Output the [X, Y] coordinate of the center of the cell containing the given text.  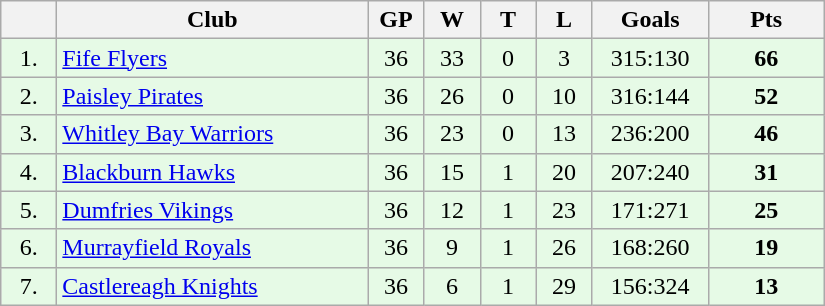
207:240 [650, 172]
4. [29, 172]
15 [452, 172]
66 [766, 58]
T [508, 20]
GP [396, 20]
236:200 [650, 134]
25 [766, 210]
W [452, 20]
52 [766, 96]
29 [564, 286]
Dumfries Vikings [212, 210]
33 [452, 58]
171:271 [650, 210]
Blackburn Hawks [212, 172]
9 [452, 248]
5. [29, 210]
Goals [650, 20]
10 [564, 96]
Pts [766, 20]
L [564, 20]
315:130 [650, 58]
20 [564, 172]
6. [29, 248]
3 [564, 58]
2. [29, 96]
Murrayfield Royals [212, 248]
3. [29, 134]
Fife Flyers [212, 58]
46 [766, 134]
12 [452, 210]
19 [766, 248]
Club [212, 20]
Castlereagh Knights [212, 286]
Whitley Bay Warriors [212, 134]
7. [29, 286]
31 [766, 172]
316:144 [650, 96]
168:260 [650, 248]
Paisley Pirates [212, 96]
1. [29, 58]
6 [452, 286]
156:324 [650, 286]
